Scan for the cell matching the given text and deliver its (x, y) coordinate at center. 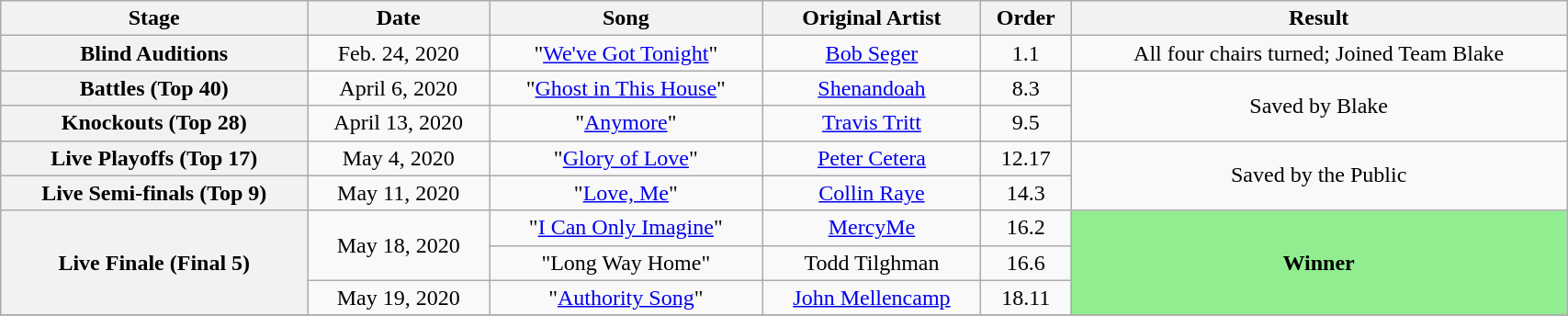
April 13, 2020 (399, 123)
Travis Tritt (872, 123)
Winner (1319, 263)
"Anymore" (626, 123)
12.17 (1026, 158)
Shenandoah (872, 88)
"We've Got Tonight" (626, 53)
Order (1026, 18)
Blind Auditions (154, 53)
Collin Raye (872, 193)
Result (1319, 18)
Bob Seger (872, 53)
Saved by Blake (1319, 106)
Date (399, 18)
May 18, 2020 (399, 245)
All four chairs turned; Joined Team Blake (1319, 53)
"Glory of Love" (626, 158)
Battles (Top 40) (154, 88)
14.3 (1026, 193)
Live Semi-finals (Top 9) (154, 193)
Live Playoffs (Top 17) (154, 158)
April 6, 2020 (399, 88)
Saved by the Public (1319, 175)
"I Can Only Imagine" (626, 228)
9.5 (1026, 123)
16.6 (1026, 263)
May 19, 2020 (399, 298)
Stage (154, 18)
May 11, 2020 (399, 193)
Peter Cetera (872, 158)
Original Artist (872, 18)
16.2 (1026, 228)
Feb. 24, 2020 (399, 53)
"Ghost in This House" (626, 88)
Song (626, 18)
"Authority Song" (626, 298)
Todd Tilghman (872, 263)
1.1 (1026, 53)
MercyMe (872, 228)
"Love, Me" (626, 193)
8.3 (1026, 88)
May 4, 2020 (399, 158)
18.11 (1026, 298)
John Mellencamp (872, 298)
Knockouts (Top 28) (154, 123)
"Long Way Home" (626, 263)
Live Finale (Final 5) (154, 263)
